For the text-containing cell, return its midpoint in (x, y) coordinate format. 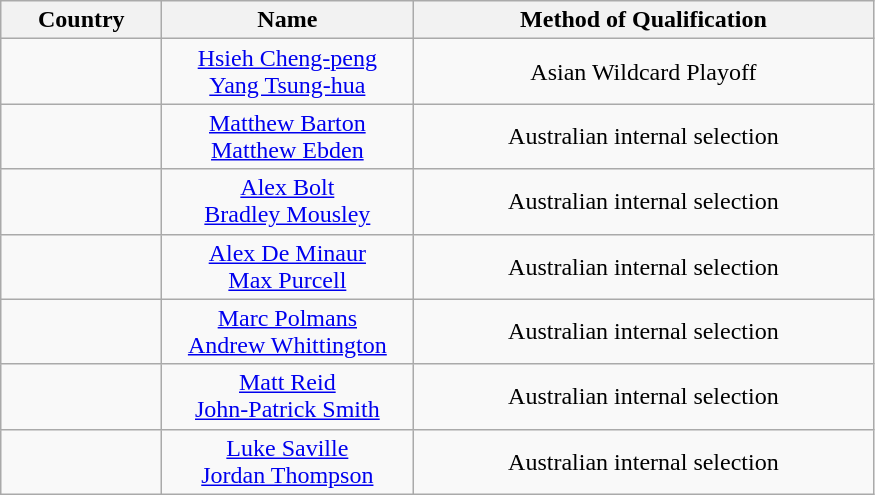
Name (288, 20)
Country (82, 20)
Hsieh Cheng-pengYang Tsung-hua (288, 72)
Matt Reid John-Patrick Smith (288, 396)
Marc Polmans Andrew Whittington (288, 332)
Matthew Barton Matthew Ebden (288, 136)
Method of Qualification (644, 20)
Alex Bolt Bradley Mousley (288, 202)
Alex De Minaur Max Purcell (288, 266)
Luke Saville Jordan Thompson (288, 462)
Asian Wildcard Playoff (644, 72)
